Identify which cell holds the provided text, then report its (X, Y) central coordinate. 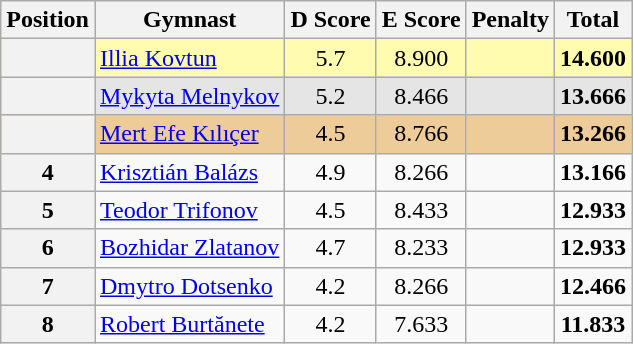
5.7 (330, 58)
Gymnast (189, 20)
13.266 (592, 134)
13.166 (592, 172)
Total (592, 20)
8.466 (421, 96)
E Score (421, 20)
Krisztián Balázs (189, 172)
8 (48, 324)
8.233 (421, 248)
6 (48, 248)
5 (48, 210)
8.433 (421, 210)
4.9 (330, 172)
Penalty (510, 20)
5.2 (330, 96)
13.666 (592, 96)
Bozhidar Zlatanov (189, 248)
4 (48, 172)
7 (48, 286)
8.900 (421, 58)
14.600 (592, 58)
7.633 (421, 324)
Mykyta Melnykov (189, 96)
8.766 (421, 134)
4.7 (330, 248)
11.833 (592, 324)
Robert Burtănete (189, 324)
D Score (330, 20)
Dmytro Dotsenko (189, 286)
Position (48, 20)
Teodor Trifonov (189, 210)
Illia Kovtun (189, 58)
Mert Efe Kılıçer (189, 134)
12.466 (592, 286)
